Find where the given text appears and provide that cell's center as [x, y] coordinate. 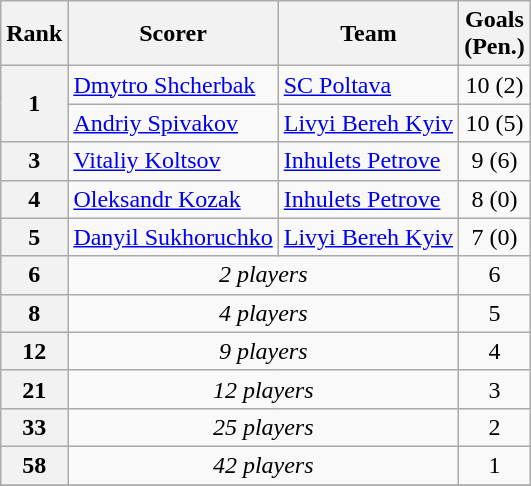
Dmytro Shcherbak [173, 85]
Rank [34, 34]
4 players [264, 313]
Oleksandr Kozak [173, 199]
12 [34, 351]
Danyil Sukhoruchko [173, 237]
21 [34, 389]
SC Poltava [368, 85]
2 players [264, 275]
10 (2) [495, 85]
33 [34, 427]
8 [34, 313]
Goals(Pen.) [495, 34]
9 players [264, 351]
25 players [264, 427]
2 [495, 427]
42 players [264, 465]
8 (0) [495, 199]
7 (0) [495, 237]
9 (6) [495, 161]
58 [34, 465]
Andriy Spivakov [173, 123]
Vitaliy Koltsov [173, 161]
Scorer [173, 34]
10 (5) [495, 123]
Team [368, 34]
12 players [264, 389]
